Output the (X, Y) coordinate of the center of the cell containing the given text.  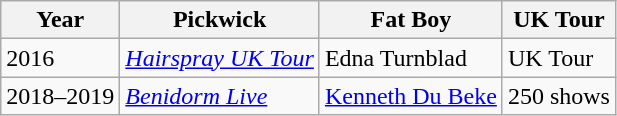
Kenneth Du Beke (410, 96)
Year (60, 20)
250 shows (558, 96)
Pickwick (220, 20)
2018–2019 (60, 96)
Edna Turnblad (410, 58)
Fat Boy (410, 20)
Benidorm Live (220, 96)
Hairspray UK Tour (220, 58)
2016 (60, 58)
